Provide the (x, y) coordinate of the cell's center where the given text is located.  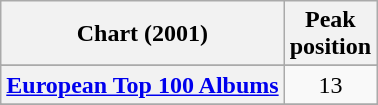
European Top 100 Albums (142, 85)
13 (330, 85)
Peakposition (330, 34)
Chart (2001) (142, 34)
